Pinpoint the cell where the given text exists, returning its (x, y) midpoint coordinate. 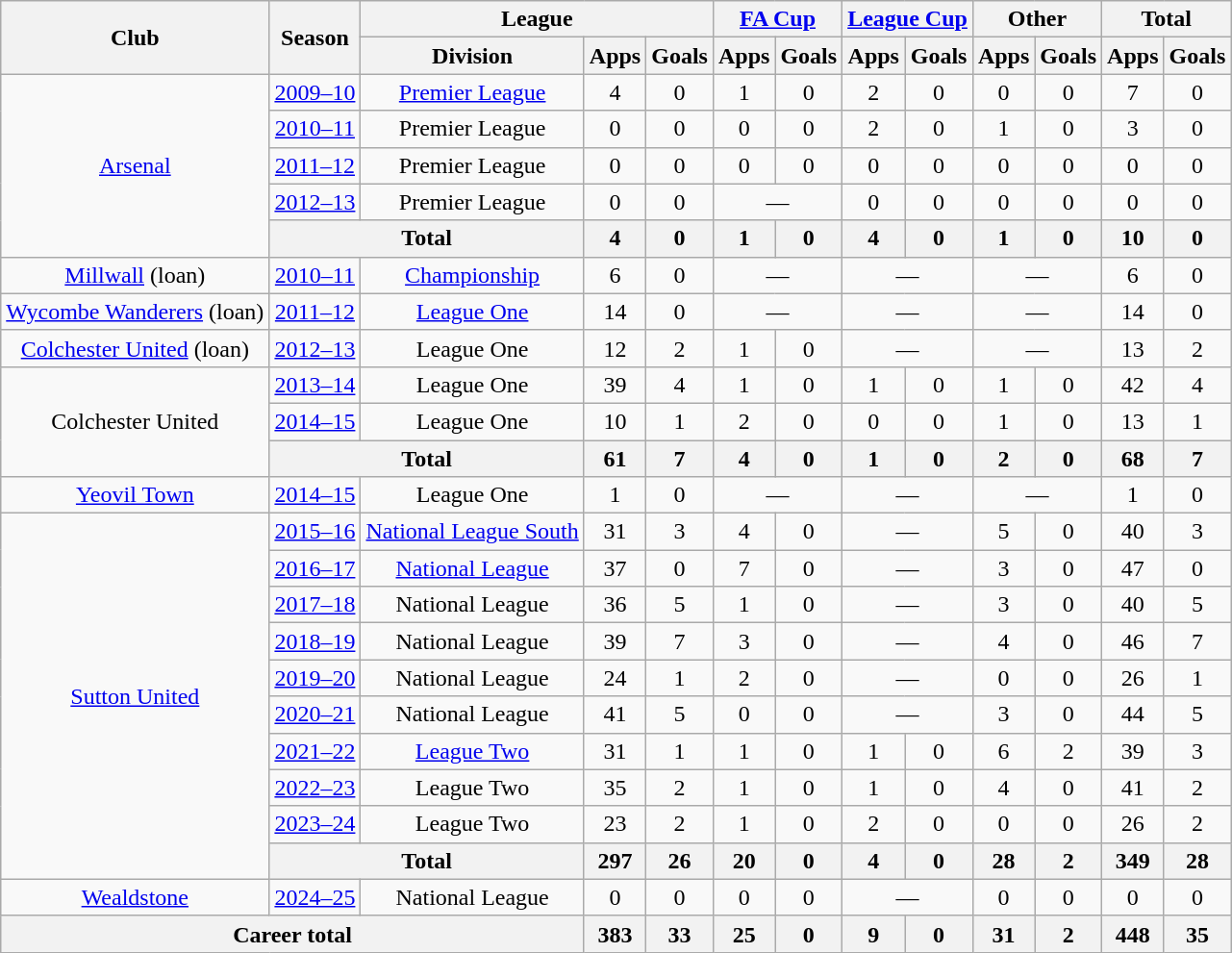
42 (1133, 385)
League Cup (908, 19)
National League South (472, 532)
23 (615, 824)
47 (1133, 568)
2020–21 (315, 715)
61 (615, 459)
2022–23 (315, 788)
2017–18 (315, 605)
Millwall (loan) (135, 275)
Other (1037, 19)
Wealdstone (135, 897)
Career total (292, 934)
44 (1133, 715)
24 (615, 678)
Yeovil Town (135, 495)
Colchester United (loan) (135, 348)
Colchester United (135, 421)
Championship (472, 275)
Arsenal (135, 165)
33 (680, 934)
46 (1133, 641)
349 (1133, 861)
Club (135, 38)
2023–24 (315, 824)
2018–19 (315, 641)
2009–10 (315, 92)
Wycombe Wanderers (loan) (135, 312)
League (537, 19)
2013–14 (315, 385)
25 (743, 934)
12 (615, 348)
68 (1133, 459)
297 (615, 861)
20 (743, 861)
9 (873, 934)
FA Cup (777, 19)
2021–22 (315, 751)
383 (615, 934)
Division (472, 56)
37 (615, 568)
448 (1133, 934)
Sutton United (135, 696)
2016–17 (315, 568)
Season (315, 38)
2015–16 (315, 532)
36 (615, 605)
2024–25 (315, 897)
2019–20 (315, 678)
